Search for the cell housing the specified text and yield its (x, y) center coordinate. 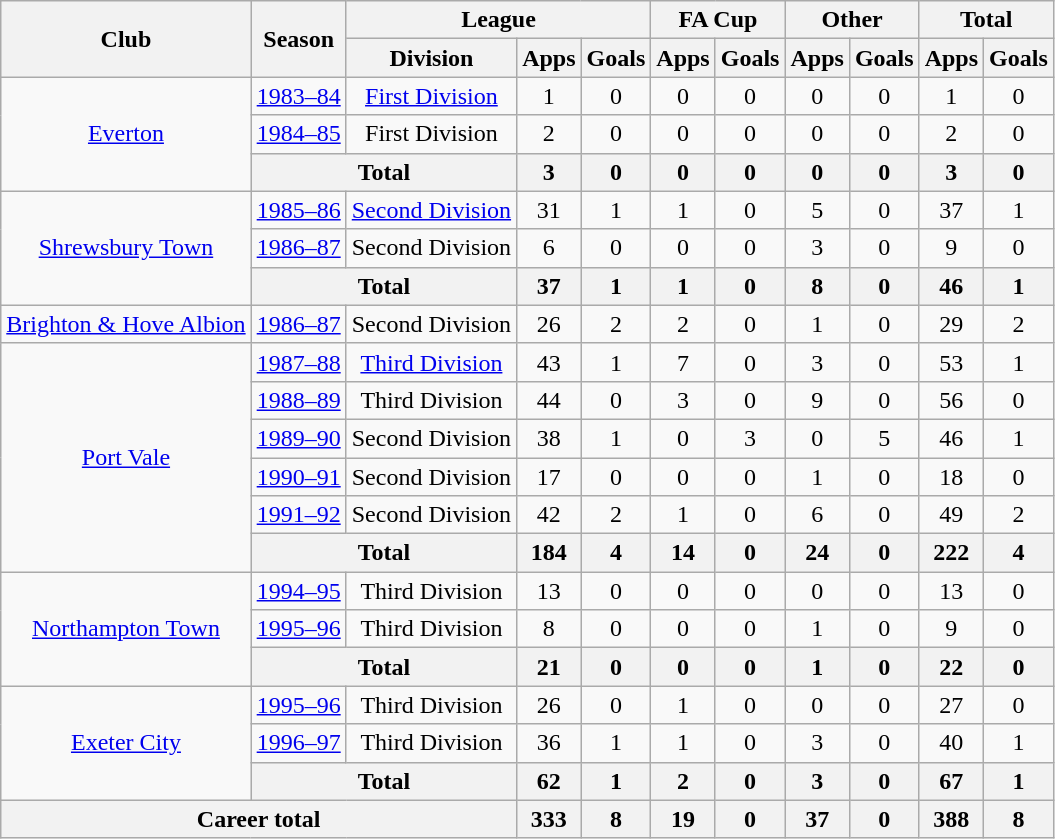
1989–90 (298, 438)
18 (951, 477)
24 (817, 553)
184 (549, 553)
19 (683, 819)
1990–91 (298, 477)
31 (549, 210)
1994–95 (298, 591)
1984–85 (298, 134)
League (498, 20)
56 (951, 400)
333 (549, 819)
1991–92 (298, 515)
43 (549, 362)
67 (951, 781)
1988–89 (298, 400)
27 (951, 705)
42 (549, 515)
222 (951, 553)
Port Vale (126, 457)
49 (951, 515)
40 (951, 743)
Division (431, 58)
Everton (126, 134)
14 (683, 553)
Club (126, 39)
1996–97 (298, 743)
388 (951, 819)
Career total (259, 819)
17 (549, 477)
38 (549, 438)
Shrewsbury Town (126, 248)
29 (951, 324)
44 (549, 400)
1983–84 (298, 96)
Other (852, 20)
7 (683, 362)
62 (549, 781)
1985–86 (298, 210)
53 (951, 362)
Exeter City (126, 743)
Brighton & Hove Albion (126, 324)
Northampton Town (126, 629)
1987–88 (298, 362)
21 (549, 667)
22 (951, 667)
36 (549, 743)
Season (298, 39)
FA Cup (718, 20)
